Return the [x, y] coordinate for the center point of the cell that contains the specified text.  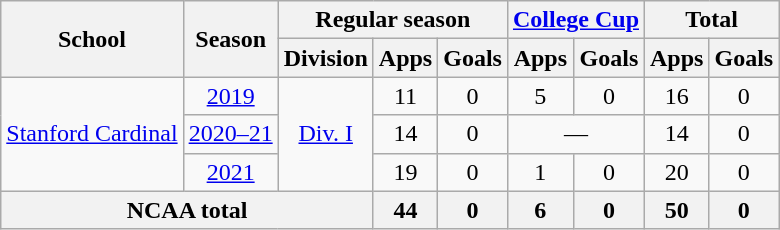
Div. I [326, 134]
2020–21 [230, 134]
20 [677, 172]
— [576, 134]
6 [540, 210]
NCAA total [188, 210]
5 [540, 96]
50 [677, 210]
2019 [230, 96]
44 [405, 210]
Stanford Cardinal [92, 134]
11 [405, 96]
Division [326, 58]
16 [677, 96]
Season [230, 39]
19 [405, 172]
2021 [230, 172]
Regular season [392, 20]
Total [712, 20]
1 [540, 172]
College Cup [576, 20]
School [92, 39]
